For the text-containing cell, return its midpoint in (X, Y) coordinate format. 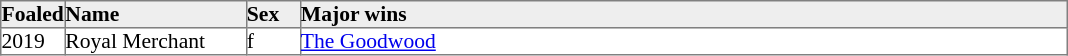
Name (156, 14)
The Goodwood (683, 42)
Sex (273, 14)
Royal Merchant (156, 42)
2019 (33, 42)
Foaled (33, 14)
f (273, 42)
Major wins (683, 14)
